Output the (X, Y) coordinate of the center of the cell containing the given text.  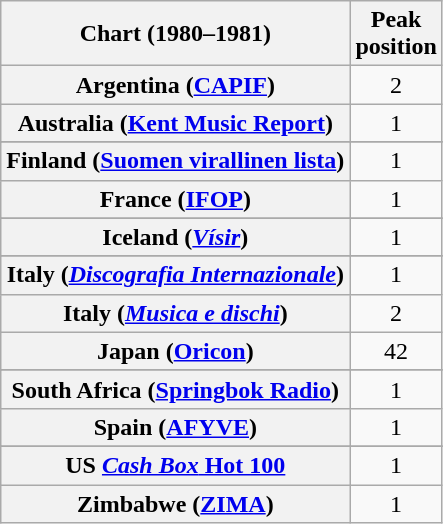
Italy (Discografia Internazionale) (176, 275)
Zimbabwe (ZIMA) (176, 503)
Italy (Musica e dischi) (176, 313)
Japan (Oricon) (176, 351)
France (IFOP) (176, 199)
Finland (Suomen virallinen lista) (176, 161)
Spain (AFYVE) (176, 427)
US Cash Box Hot 100 (176, 465)
Australia (Kent Music Report) (176, 123)
South Africa (Springbok Radio) (176, 389)
Chart (1980–1981) (176, 34)
Peakposition (396, 34)
Argentina (CAPIF) (176, 85)
Iceland (Vísir) (176, 237)
42 (396, 351)
